Locate the cell with the specified text and output its (X, Y) center coordinate. 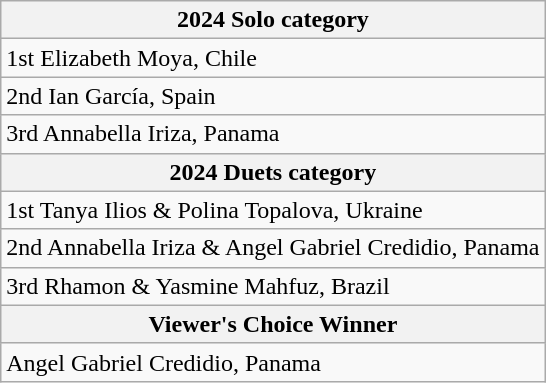
2nd Ian García, Spain (273, 96)
1st Tanya Ilios & Polina Topalova, Ukraine (273, 210)
2024 Solo category (273, 20)
2024 Duets category (273, 172)
Angel Gabriel Credidio, Panama (273, 362)
2nd Annabella Iriza & Angel Gabriel Credidio, Panama (273, 248)
1st Elizabeth Moya, Chile (273, 58)
3rd Annabella Iriza, Panama (273, 134)
3rd Rhamon & Yasmine Mahfuz, Brazil (273, 286)
Viewer's Choice Winner (273, 324)
